Search for the cell housing the specified text and yield its [x, y] center coordinate. 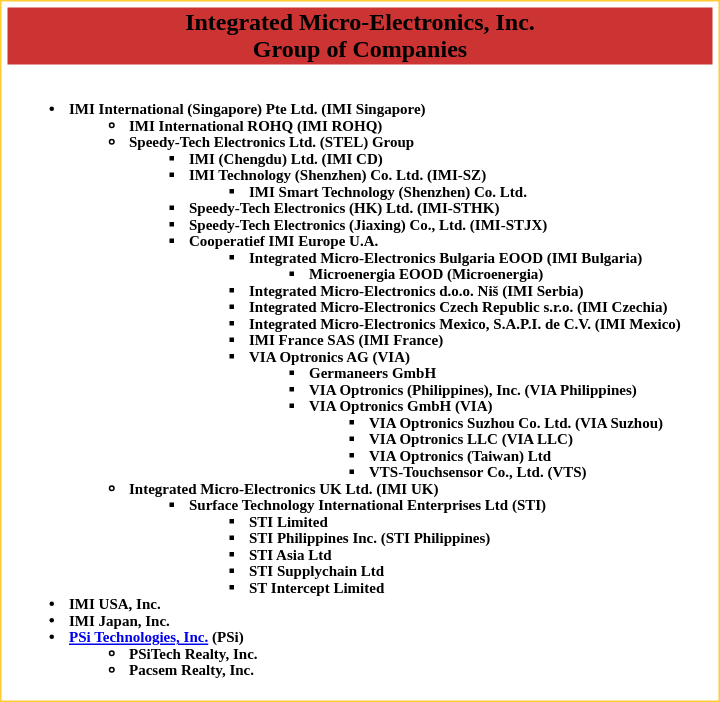
Integrated Micro-Electronics, Inc.Group of Companies [360, 36]
